Provide the [X, Y] coordinate of the cell's center where the given text is located.  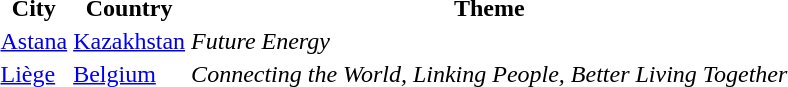
Kazakhstan [130, 41]
